Scan for the cell matching the given text and deliver its (X, Y) coordinate at center. 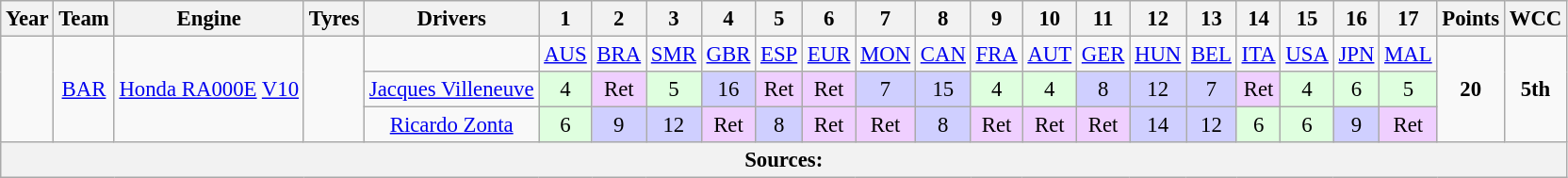
BAR (84, 90)
Year (27, 19)
13 (1212, 19)
MON (886, 55)
AUS (565, 55)
CAN (942, 55)
MAL (1408, 55)
17 (1408, 19)
Sources: (784, 160)
Drivers (452, 19)
10 (1050, 19)
11 (1103, 19)
HUN (1158, 55)
USA (1307, 55)
1 (565, 19)
BEL (1212, 55)
5th (1535, 90)
20 (1470, 90)
Tyres (334, 19)
EUR (829, 55)
GER (1103, 55)
Ricardo Zonta (452, 125)
Team (84, 19)
Points (1470, 19)
3 (675, 19)
Engine (209, 19)
ITA (1259, 55)
ESP (779, 55)
GBR (727, 55)
FRA (997, 55)
Jacques Villeneuve (452, 89)
BRA (618, 55)
SMR (675, 55)
Honda RA000E V10 (209, 90)
JPN (1357, 55)
AUT (1050, 55)
2 (618, 19)
WCC (1535, 19)
